Provide the [x, y] coordinate of the cell's center where the given text is located.  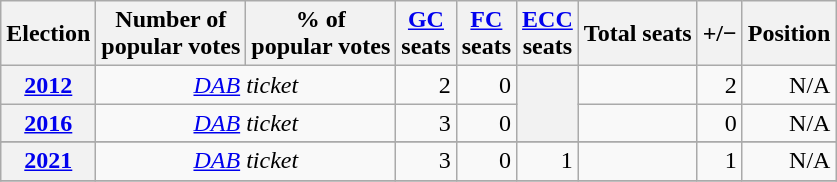
Total seats [638, 34]
Election [48, 34]
ECCseats [548, 34]
+/− [720, 34]
% ofpopular votes [321, 34]
Position [789, 34]
GCseats [426, 34]
2021 [48, 161]
2016 [48, 123]
2012 [48, 85]
FCseats [486, 34]
Number ofpopular votes [171, 34]
